Capture the cell that displays the provided text and extract its (X, Y) central coordinate. 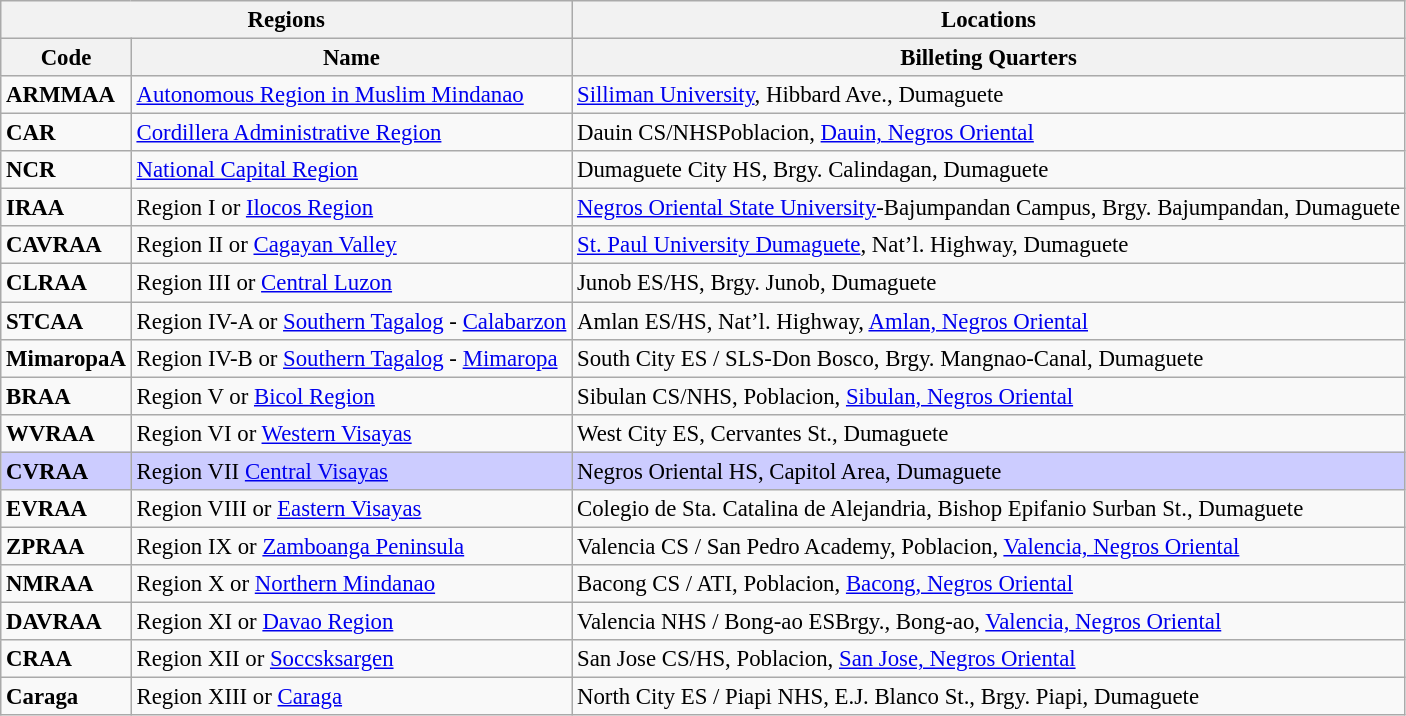
Dumaguete City HS, Brgy. Calindagan, Dumaguete (989, 170)
NMRAA (66, 584)
Sibulan CS/NHS, Poblacion, Sibulan, Negros Oriental (989, 396)
CLRAA (66, 283)
National Capital Region (352, 170)
Region VIII or Eastern Visayas (352, 509)
Region IX or Zamboanga Peninsula (352, 546)
NCR (66, 170)
Region VII Central Visayas (352, 471)
BRAA (66, 396)
Region V or Bicol Region (352, 396)
Valencia CS / San Pedro Academy, Poblacion, Valencia, Negros Oriental (989, 546)
Region II or Cagayan Valley (352, 245)
ZPRAA (66, 546)
Region IV-A or Southern Tagalog - Calabarzon (352, 321)
Caraga (66, 697)
Code (66, 58)
Negros Oriental State University-Bajumpandan Campus, Brgy. Bajumpandan, Dumaguete (989, 208)
WVRAA (66, 433)
STCAA (66, 321)
EVRAA (66, 509)
Dauin CS/NHSPoblacion, Dauin, Negros Oriental (989, 133)
Region I or Ilocos Region (352, 208)
Region XII or Soccsksargen (352, 659)
Region III or Central Luzon (352, 283)
IRAA (66, 208)
Billeting Quarters (989, 58)
Region VI or Western Visayas (352, 433)
CAVRAA (66, 245)
St. Paul University Dumaguete, Nat’l. Highway, Dumaguete (989, 245)
DAVRAA (66, 621)
Autonomous Region in Muslim Mindanao (352, 95)
Locations (989, 20)
MimaropaA (66, 358)
Valencia NHS / Bong-ao ESBrgy., Bong-ao, Valencia, Negros Oriental (989, 621)
Region XI or Davao Region (352, 621)
Bacong CS / ATI, Poblacion, Bacong, Negros Oriental (989, 584)
Region X or Northern Mindanao (352, 584)
Colegio de Sta. Catalina de Alejandria, Bishop Epifanio Surban St., Dumaguete (989, 509)
San Jose CS/HS, Poblacion, San Jose, Negros Oriental (989, 659)
Cordillera Administrative Region (352, 133)
Region XIII or Caraga (352, 697)
South City ES / SLS-Don Bosco, Brgy. Mangnao-Canal, Dumaguete (989, 358)
ARMMAA (66, 95)
CVRAA (66, 471)
Negros Oriental HS, Capitol Area, Dumaguete (989, 471)
Junob ES/HS, Brgy. Junob, Dumaguete (989, 283)
Name (352, 58)
CRAA (66, 659)
West City ES, Cervantes St., Dumaguete (989, 433)
Region IV-B or Southern Tagalog - Mimaropa (352, 358)
Regions (286, 20)
Amlan ES/HS, Nat’l. Highway, Amlan, Negros Oriental (989, 321)
CAR (66, 133)
Silliman University, Hibbard Ave., Dumaguete (989, 95)
North City ES / Piapi NHS, E.J. Blanco St., Brgy. Piapi, Dumaguete (989, 697)
